From the cell containing the given text, extract its center point as [X, Y] coordinate. 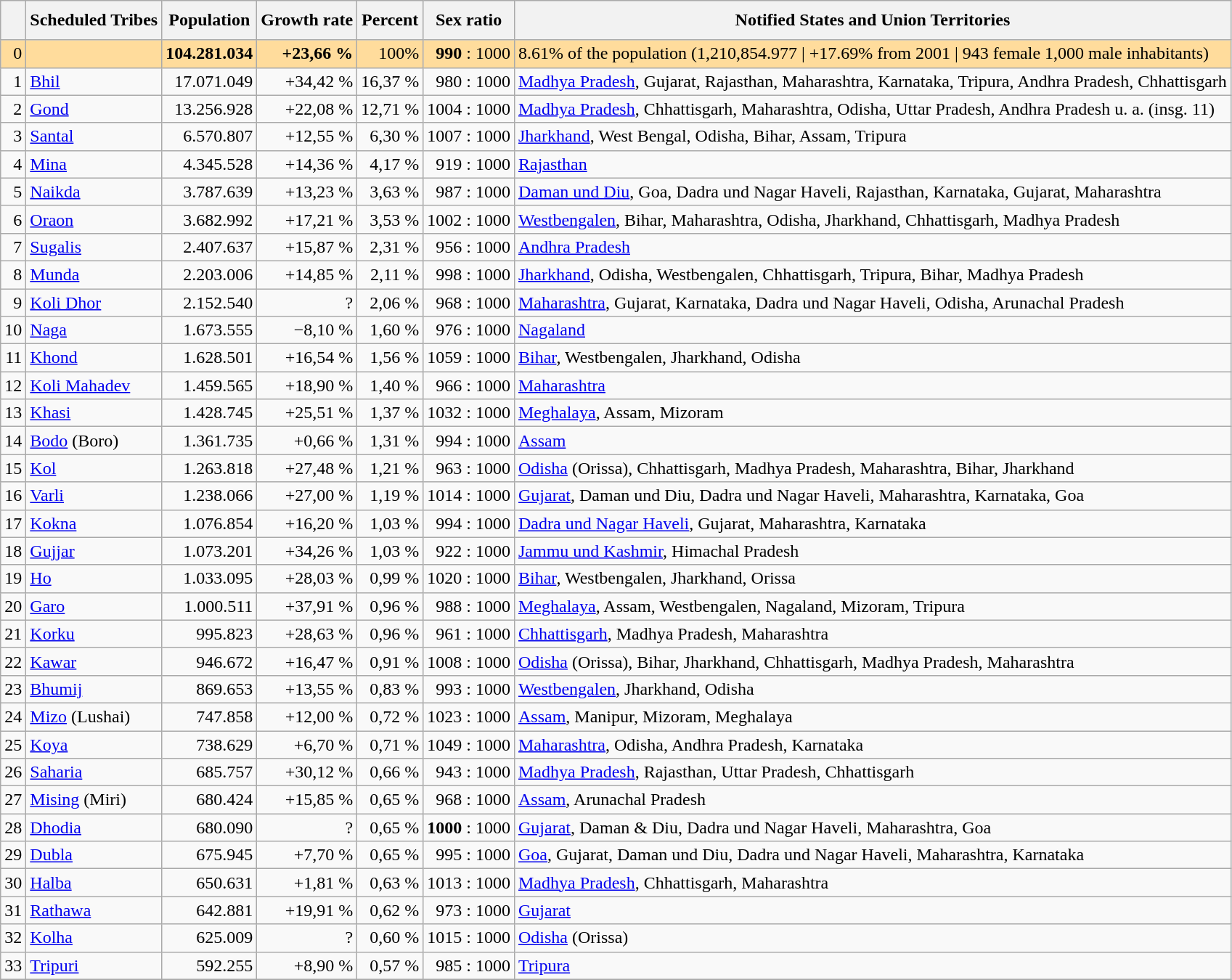
4 [13, 164]
20 [13, 606]
21 [13, 634]
1004 : 1000 [469, 109]
963 : 1000 [469, 468]
Rajasthan [873, 164]
Gond [94, 109]
1,60 % [391, 330]
+14,85 % [307, 275]
1.673.555 [209, 330]
+15,87 % [307, 247]
Rathawa [94, 910]
1.263.818 [209, 468]
Khasi [94, 413]
Kawar [94, 661]
+16,47 % [307, 661]
685.757 [209, 772]
3.682.992 [209, 219]
985 : 1000 [469, 965]
Maharashtra, Odisha, Andhra Pradesh, Karnataka [873, 745]
+1,81 % [307, 883]
0,72 % [391, 717]
1.238.066 [209, 496]
4.345.528 [209, 164]
+34,42 % [307, 81]
1,21 % [391, 468]
Chhattisgarh, Madhya Pradesh, Maharashtra [873, 634]
Andhra Pradesh [873, 247]
1.073.201 [209, 551]
0,60 % [391, 938]
10 [13, 330]
19 [13, 579]
28 [13, 828]
0,57 % [391, 965]
1,31 % [391, 441]
625.009 [209, 938]
1015 : 1000 [469, 938]
16 [13, 496]
946.672 [209, 661]
+19,91 % [307, 910]
Westbengalen, Bihar, Maharashtra, Odisha, Jharkhand, Chhattisgarh, Madhya Pradesh [873, 219]
Odisha (Orissa), Chhattisgarh, Madhya Pradesh, Maharashtra, Bihar, Jharkhand [873, 468]
+22,08 % [307, 109]
Bihar, Westbengalen, Jharkhand, Odisha [873, 358]
1002 : 1000 [469, 219]
592.255 [209, 965]
6 [13, 219]
27 [13, 800]
998 : 1000 [469, 275]
2,11 % [391, 275]
7 [13, 247]
18 [13, 551]
Santal [94, 136]
Bhil [94, 81]
Kol [94, 468]
1020 : 1000 [469, 579]
Assam, Arunachal Pradesh [873, 800]
2,06 % [391, 303]
Goa, Gujarat, Daman und Diu, Dadra und Nagar Haveli, Maharashtra, Karnataka [873, 855]
675.945 [209, 855]
+17,21 % [307, 219]
1008 : 1000 [469, 661]
3 [13, 136]
0,83 % [391, 689]
980 : 1000 [469, 81]
919 : 1000 [469, 164]
995.823 [209, 634]
Madhya Pradesh, Chhattisgarh, Maharashtra, Odisha, Uttar Pradesh, Andhra Pradesh u. a. (insg. 11) [873, 109]
976 : 1000 [469, 330]
Koya [94, 745]
23 [13, 689]
Korku [94, 634]
1,19 % [391, 496]
Ho [94, 579]
869.653 [209, 689]
Bhumij [94, 689]
2.203.006 [209, 275]
1.428.745 [209, 413]
Naikda [94, 192]
961 : 1000 [469, 634]
12 [13, 385]
Munda [94, 275]
1,37 % [391, 413]
1032 : 1000 [469, 413]
Dhodia [94, 828]
Odisha (Orissa), Bihar, Jharkhand, Chhattisgarh, Madhya Pradesh, Maharashtra [873, 661]
Bihar, Westbengalen, Jharkhand, Orissa [873, 579]
25 [13, 745]
17 [13, 523]
1.361.735 [209, 441]
0,63 % [391, 883]
Percent [391, 20]
Mising (Miri) [94, 800]
1049 : 1000 [469, 745]
Assam, Manipur, Mizoram, Meghalaya [873, 717]
33 [13, 965]
1 [13, 81]
15 [13, 468]
2,31 % [391, 247]
1,56 % [391, 358]
Maharashtra [873, 385]
3.787.639 [209, 192]
Koli Mahadev [94, 385]
Dubla [94, 855]
0,91 % [391, 661]
100% [391, 54]
+23,66 % [307, 54]
+0,66 % [307, 441]
Tripuri [94, 965]
Meghalaya, Assam, Mizoram [873, 413]
0,71 % [391, 745]
Koli Dhor [94, 303]
−8,10 % [307, 330]
973 : 1000 [469, 910]
30 [13, 883]
Maharashtra, Gujarat, Karnataka, Dadra und Nagar Haveli, Odisha, Arunachal Pradesh [873, 303]
987 : 1000 [469, 192]
Saharia [94, 772]
Gujarat, Daman & Diu, Dadra und Nagar Haveli, Maharashtra, Goa [873, 828]
11 [13, 358]
0,99 % [391, 579]
0,66 % [391, 772]
26 [13, 772]
+12,55 % [307, 136]
3,63 % [391, 192]
1.033.095 [209, 579]
+8,90 % [307, 965]
12,71 % [391, 109]
17.071.049 [209, 81]
+34,26 % [307, 551]
+27,48 % [307, 468]
+37,91 % [307, 606]
+18,90 % [307, 385]
+15,85 % [307, 800]
1.459.565 [209, 385]
Mina [94, 164]
29 [13, 855]
13 [13, 413]
1000 : 1000 [469, 828]
642.881 [209, 910]
Gujarat, Daman und Diu, Dadra und Nagar Haveli, Maharashtra, Karnataka, Goa [873, 496]
8 [13, 275]
+27,00 % [307, 496]
990 : 1000 [469, 54]
966 : 1000 [469, 385]
Jammu und Kashmir, Himachal Pradesh [873, 551]
680.424 [209, 800]
24 [13, 717]
8.61% of the population (1,210,854.977 | +17.69% from 2001 | 943 female 1,000 male inhabitants) [873, 54]
956 : 1000 [469, 247]
+7,70 % [307, 855]
Dadra und Nagar Haveli, Gujarat, Maharashtra, Karnataka [873, 523]
6.570.807 [209, 136]
995 : 1000 [469, 855]
Naga [94, 330]
104.281.034 [209, 54]
Gujarat [873, 910]
22 [13, 661]
993 : 1000 [469, 689]
14 [13, 441]
Scheduled Tribes [94, 20]
31 [13, 910]
Westbengalen, Jharkhand, Odisha [873, 689]
+28,03 % [307, 579]
Notified States and Union Territories [873, 20]
+12,00 % [307, 717]
Growth rate [307, 20]
Assam [873, 441]
0,62 % [391, 910]
32 [13, 938]
+30,12 % [307, 772]
13.256.928 [209, 109]
1023 : 1000 [469, 717]
Madhya Pradesh, Chhattisgarh, Maharashtra [873, 883]
3,53 % [391, 219]
Kokna [94, 523]
Khond [94, 358]
Varli [94, 496]
Tripura [873, 965]
1.000.511 [209, 606]
+16,54 % [307, 358]
922 : 1000 [469, 551]
Nagaland [873, 330]
Garo [94, 606]
6,30 % [391, 136]
9 [13, 303]
1.076.854 [209, 523]
Daman und Diu, Goa, Dadra und Nagar Haveli, Rajasthan, Karnataka, Gujarat, Maharashtra [873, 192]
Odisha (Orissa) [873, 938]
16,37 % [391, 81]
+14,36 % [307, 164]
Jharkhand, Odisha, Westbengalen, Chhattisgarh, Tripura, Bihar, Madhya Pradesh [873, 275]
+13,23 % [307, 192]
Oraon [94, 219]
+25,51 % [307, 413]
943 : 1000 [469, 772]
1059 : 1000 [469, 358]
747.858 [209, 717]
Bodo (Boro) [94, 441]
680.090 [209, 828]
Madhya Pradesh, Rajasthan, Uttar Pradesh, Chhattisgarh [873, 772]
738.629 [209, 745]
+6,70 % [307, 745]
5 [13, 192]
Madhya Pradesh, Gujarat, Rajasthan, Maharashtra, Karnataka, Tripura, Andhra Pradesh, Chhattisgarh [873, 81]
Sugalis [94, 247]
1,40 % [391, 385]
0 [13, 54]
Kolha [94, 938]
Sex ratio [469, 20]
Gujjar [94, 551]
2.407.637 [209, 247]
2.152.540 [209, 303]
1013 : 1000 [469, 883]
Jharkhand, West Bengal, Odisha, Bihar, Assam, Tripura [873, 136]
+28,63 % [307, 634]
+16,20 % [307, 523]
2 [13, 109]
1007 : 1000 [469, 136]
Meghalaya, Assam, Westbengalen, Nagaland, Mizoram, Tripura [873, 606]
650.631 [209, 883]
Population [209, 20]
Mizo (Lushai) [94, 717]
Halba [94, 883]
1014 : 1000 [469, 496]
+13,55 % [307, 689]
988 : 1000 [469, 606]
4,17 % [391, 164]
1.628.501 [209, 358]
